Find where the given text appears and provide that cell's center as (X, Y) coordinate. 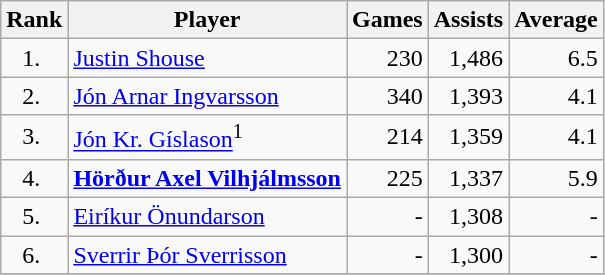
Average (556, 20)
230 (387, 58)
225 (387, 178)
1,300 (468, 255)
5. (34, 217)
1,308 (468, 217)
Player (208, 20)
1,486 (468, 58)
5.9 (556, 178)
1,337 (468, 178)
3. (34, 138)
Jón Kr. Gíslason1 (208, 138)
6.5 (556, 58)
6. (34, 255)
214 (387, 138)
Games (387, 20)
Hörður Axel Vilhjálmsson (208, 178)
1,359 (468, 138)
Assists (468, 20)
1. (34, 58)
340 (387, 96)
2. (34, 96)
Justin Shouse (208, 58)
4. (34, 178)
Eiríkur Önundarson (208, 217)
1,393 (468, 96)
Jón Arnar Ingvarsson (208, 96)
Rank (34, 20)
Sverrir Þór Sverrisson (208, 255)
